Pinpoint the cell where the given text exists, returning its [X, Y] midpoint coordinate. 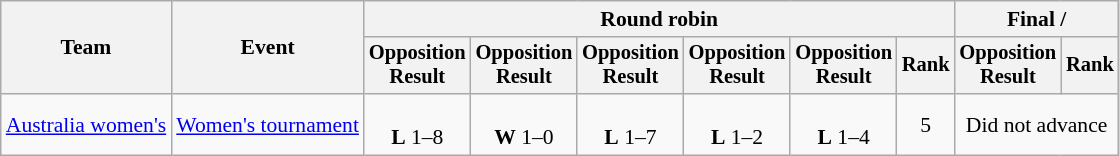
Women's tournament [268, 124]
Team [86, 48]
Round robin [660, 19]
Did not advance [1037, 124]
L 1–7 [630, 124]
L 1–4 [844, 124]
W 1–0 [524, 124]
L 1–2 [738, 124]
5 [926, 124]
Australia women's [86, 124]
L 1–8 [418, 124]
Final / [1037, 19]
Event [268, 48]
